Find where the given text appears and provide that cell's center as (X, Y) coordinate. 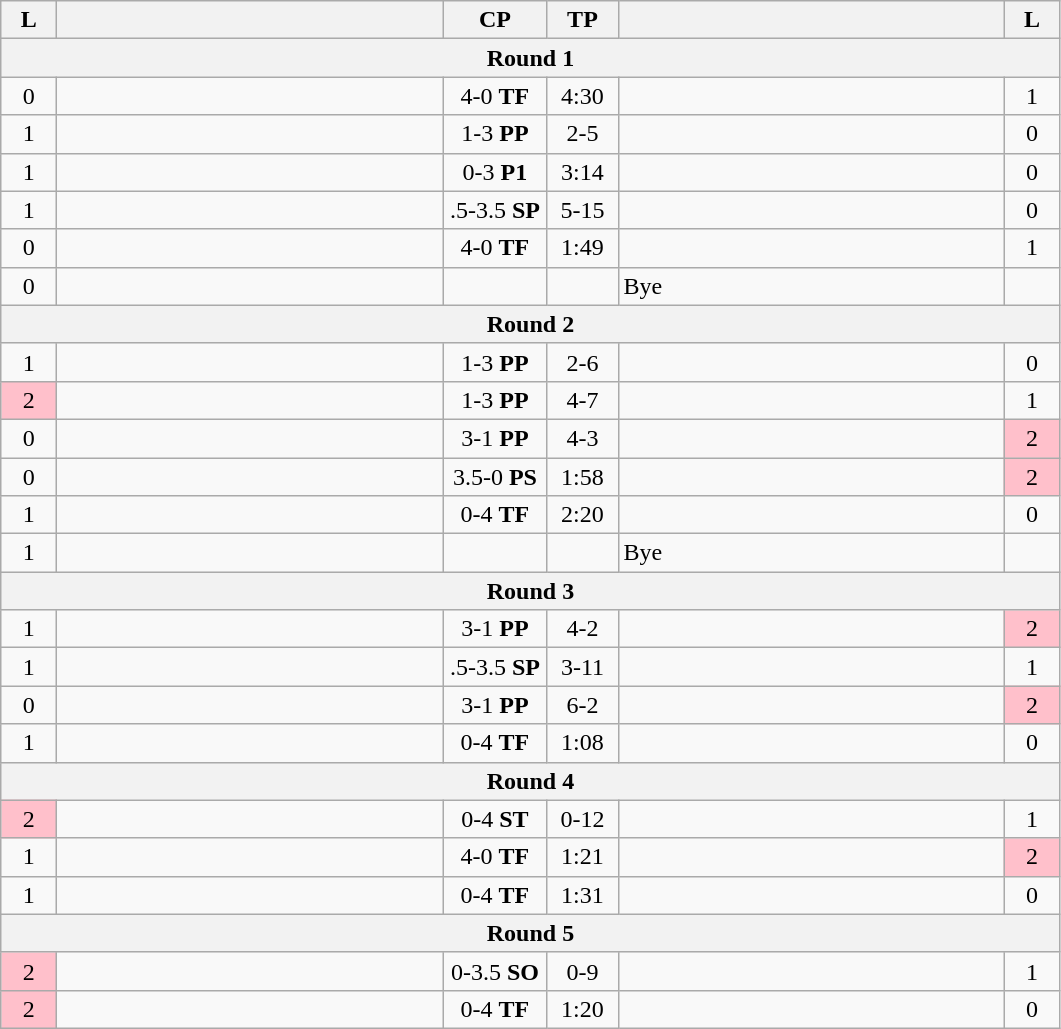
3:14 (582, 172)
1:21 (582, 857)
Round 5 (530, 933)
1:08 (582, 743)
1:49 (582, 248)
0-3 P1 (495, 172)
6-2 (582, 705)
2-6 (582, 362)
1:58 (582, 477)
Round 1 (530, 58)
3.5-0 PS (495, 477)
Round 3 (530, 591)
3-11 (582, 667)
TP (582, 20)
1:31 (582, 895)
Round 4 (530, 781)
5-15 (582, 210)
4-7 (582, 400)
1:20 (582, 1009)
0-12 (582, 819)
0-9 (582, 971)
2:20 (582, 515)
4-2 (582, 629)
4-3 (582, 438)
Round 2 (530, 324)
CP (495, 20)
0-4 ST (495, 819)
0-3.5 SO (495, 971)
4:30 (582, 96)
2-5 (582, 134)
